Search for the cell housing the specified text and yield its (X, Y) center coordinate. 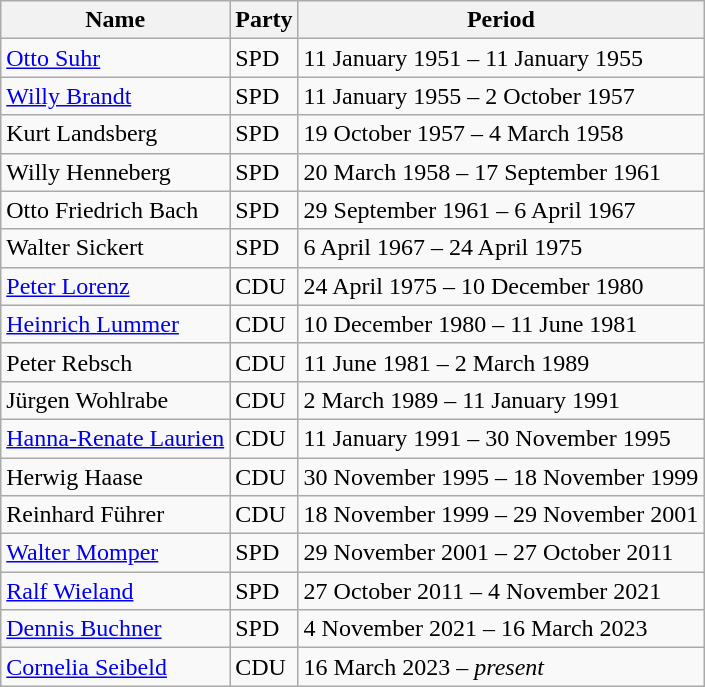
Otto Friedrich Bach (116, 210)
24 April 1975 – 10 December 1980 (501, 286)
20 March 1958 – 17 September 1961 (501, 172)
Walter Sickert (116, 248)
Jürgen Wohlrabe (116, 400)
Cornelia Seibeld (116, 667)
2 March 1989 – 11 January 1991 (501, 400)
Herwig Haase (116, 477)
19 October 1957 – 4 March 1958 (501, 134)
4 November 2021 – 16 March 2023 (501, 629)
Name (116, 20)
Kurt Landsberg (116, 134)
29 November 2001 – 27 October 2011 (501, 553)
11 January 1991 – 30 November 1995 (501, 438)
Willy Brandt (116, 96)
Peter Lorenz (116, 286)
30 November 1995 – 18 November 1999 (501, 477)
Dennis Buchner (116, 629)
Willy Henneberg (116, 172)
Hanna-Renate Laurien (116, 438)
27 October 2011 – 4 November 2021 (501, 591)
Ralf Wieland (116, 591)
Walter Momper (116, 553)
11 January 1951 – 11 January 1955 (501, 58)
Reinhard Führer (116, 515)
11 June 1981 – 2 March 1989 (501, 362)
11 January 1955 – 2 October 1957 (501, 96)
Period (501, 20)
6 April 1967 – 24 April 1975 (501, 248)
Party (264, 20)
18 November 1999 – 29 November 2001 (501, 515)
16 March 2023 – present (501, 667)
Otto Suhr (116, 58)
Heinrich Lummer (116, 324)
10 December 1980 – 11 June 1981 (501, 324)
29 September 1961 – 6 April 1967 (501, 210)
Peter Rebsch (116, 362)
